Pinpoint the cell where the given text exists, returning its [X, Y] midpoint coordinate. 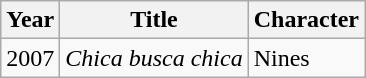
Title [154, 20]
2007 [30, 58]
Nines [306, 58]
Character [306, 20]
Year [30, 20]
Chica busca chica [154, 58]
